Capture the cell that displays the provided text and extract its [x, y] central coordinate. 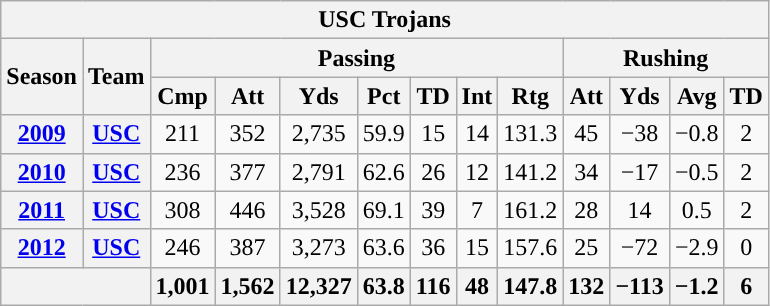
−72 [640, 248]
211 [182, 134]
141.2 [530, 172]
−1.2 [696, 286]
0.5 [696, 210]
USC Trojans [385, 20]
−0.5 [696, 172]
12 [477, 172]
26 [433, 172]
3,528 [318, 210]
25 [586, 248]
2011 [42, 210]
161.2 [530, 210]
Rtg [530, 96]
62.6 [384, 172]
Pct [384, 96]
0 [746, 248]
6 [746, 286]
2012 [42, 248]
157.6 [530, 248]
69.1 [384, 210]
39 [433, 210]
63.8 [384, 286]
−113 [640, 286]
Passing [356, 58]
Cmp [182, 96]
132 [586, 286]
446 [248, 210]
12,327 [318, 286]
59.9 [384, 134]
Season [42, 77]
2009 [42, 134]
63.6 [384, 248]
Int [477, 96]
1,001 [182, 286]
1,562 [248, 286]
Team [116, 77]
2010 [42, 172]
352 [248, 134]
Avg [696, 96]
377 [248, 172]
34 [586, 172]
2,791 [318, 172]
Rushing [666, 58]
3,273 [318, 248]
387 [248, 248]
−0.8 [696, 134]
36 [433, 248]
116 [433, 286]
2,735 [318, 134]
236 [182, 172]
246 [182, 248]
−2.9 [696, 248]
−38 [640, 134]
−17 [640, 172]
308 [182, 210]
45 [586, 134]
28 [586, 210]
7 [477, 210]
131.3 [530, 134]
48 [477, 286]
147.8 [530, 286]
